Search for the cell housing the specified text and yield its [x, y] center coordinate. 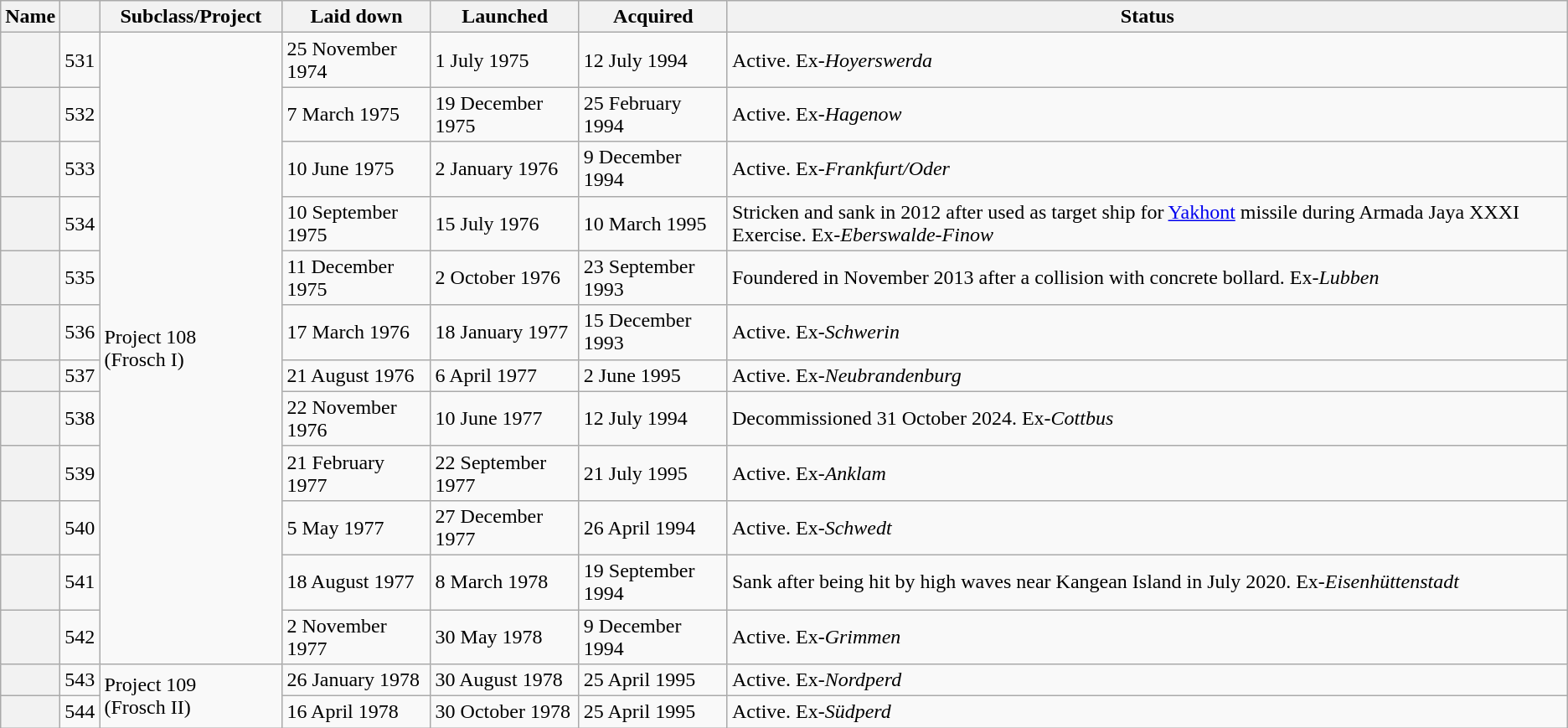
Active. Ex-Grimmen [1148, 637]
Active. Ex-Anklam [1148, 472]
531 [80, 60]
Decommissioned 31 October 2024. Ex-Cottbus [1148, 419]
Stricken and sank in 2012 after used as target ship for Yakhont missile during Armada Jaya XXXI Exercise. Ex-Eberswalde-Finow [1148, 223]
536 [80, 332]
18 August 1977 [357, 581]
8 March 1978 [504, 581]
21 July 1995 [653, 472]
19 December 1975 [504, 114]
7 March 1975 [357, 114]
538 [80, 419]
10 June 1975 [357, 169]
535 [80, 278]
Subclass/Project [191, 17]
22 September 1977 [504, 472]
6 April 1977 [504, 375]
19 September 1994 [653, 581]
Status [1148, 17]
Project 108 (Frosch I) [191, 349]
22 November 1976 [357, 419]
25 February 1994 [653, 114]
30 August 1978 [504, 680]
2 June 1995 [653, 375]
10 September 1975 [357, 223]
10 March 1995 [653, 223]
Active. Ex-Nordperd [1148, 680]
21 August 1976 [357, 375]
10 June 1977 [504, 419]
Project 109 (Frosch II) [191, 696]
16 April 1978 [357, 712]
Active. Ex-Schwedt [1148, 528]
2 November 1977 [357, 637]
23 September 1993 [653, 278]
Foundered in November 2013 after a collision with concrete bollard. Ex-Lubben [1148, 278]
Laid down [357, 17]
534 [80, 223]
15 December 1993 [653, 332]
532 [80, 114]
Active. Ex-Hagenow [1148, 114]
17 March 1976 [357, 332]
Active. Ex-Neubrandenburg [1148, 375]
30 May 1978 [504, 637]
540 [80, 528]
11 December 1975 [357, 278]
Sank after being hit by high waves near Kangean Island in July 2020. Ex-Eisenhüttenstadt [1148, 581]
Name [30, 17]
544 [80, 712]
26 April 1994 [653, 528]
Acquired [653, 17]
25 November 1974 [357, 60]
542 [80, 637]
2 January 1976 [504, 169]
537 [80, 375]
Launched [504, 17]
543 [80, 680]
Active. Ex-Südperd [1148, 712]
30 October 1978 [504, 712]
26 January 1978 [357, 680]
Active. Ex-Schwerin [1148, 332]
533 [80, 169]
Active. Ex-Hoyerswerda [1148, 60]
2 October 1976 [504, 278]
541 [80, 581]
15 July 1976 [504, 223]
27 December 1977 [504, 528]
21 February 1977 [357, 472]
Active. Ex-Frankfurt/Oder [1148, 169]
5 May 1977 [357, 528]
539 [80, 472]
1 July 1975 [504, 60]
18 January 1977 [504, 332]
